Scan for the cell matching the given text and deliver its [x, y] coordinate at center. 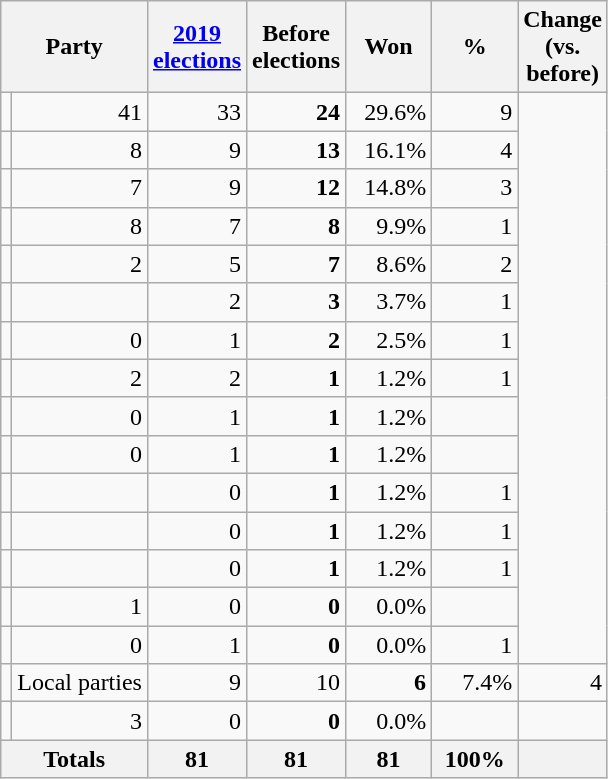
Party [74, 47]
10 [296, 683]
6 [389, 683]
Won [389, 47]
12 [296, 188]
2019 elections [196, 47]
24 [296, 112]
Totals [74, 759]
Before elections [296, 47]
41 [80, 112]
8.6% [389, 264]
100% [475, 759]
Local parties [80, 683]
29.6% [389, 112]
Change (vs. before) [563, 47]
13 [296, 150]
3.7% [389, 302]
% [475, 47]
2.5% [389, 340]
33 [196, 112]
9.9% [389, 226]
14.8% [389, 188]
7.4% [475, 683]
16.1% [389, 150]
5 [196, 264]
